Scan for the cell matching the given text and deliver its (x, y) coordinate at center. 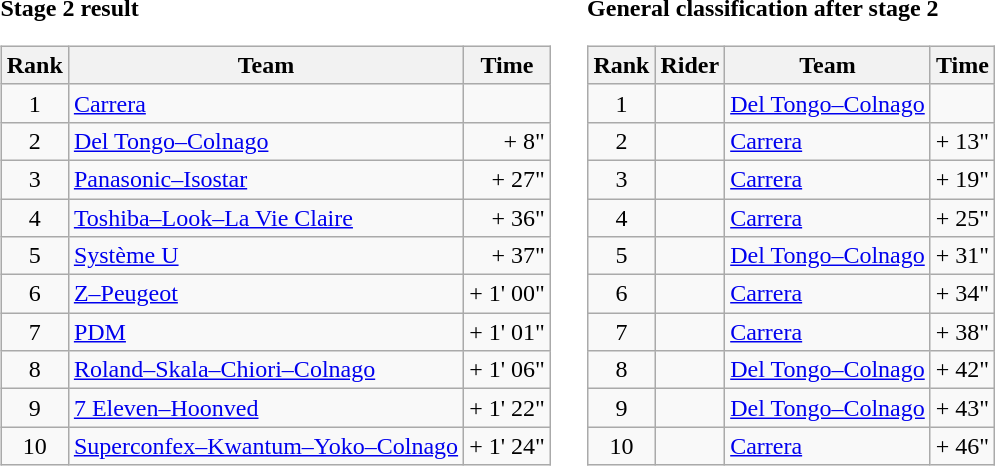
+ 27" (508, 179)
7 Eleven–Hoonved (266, 408)
+ 46" (962, 446)
+ 38" (962, 332)
PDM (266, 332)
+ 43" (962, 408)
+ 31" (962, 256)
+ 1' 24" (508, 446)
Rider (690, 65)
+ 13" (962, 141)
Toshiba–Look–La Vie Claire (266, 217)
+ 1' 06" (508, 370)
+ 25" (962, 217)
+ 42" (962, 370)
Système U (266, 256)
Roland–Skala–Chiori–Colnago (266, 370)
+ 19" (962, 179)
+ 1' 01" (508, 332)
+ 8" (508, 141)
+ 36" (508, 217)
+ 1' 22" (508, 408)
+ 1' 00" (508, 294)
Z–Peugeot (266, 294)
+ 37" (508, 256)
Panasonic–Isostar (266, 179)
Superconfex–Kwantum–Yoko–Colnago (266, 446)
+ 34" (962, 294)
